Locate the cell with the specified text and output its [x, y] center coordinate. 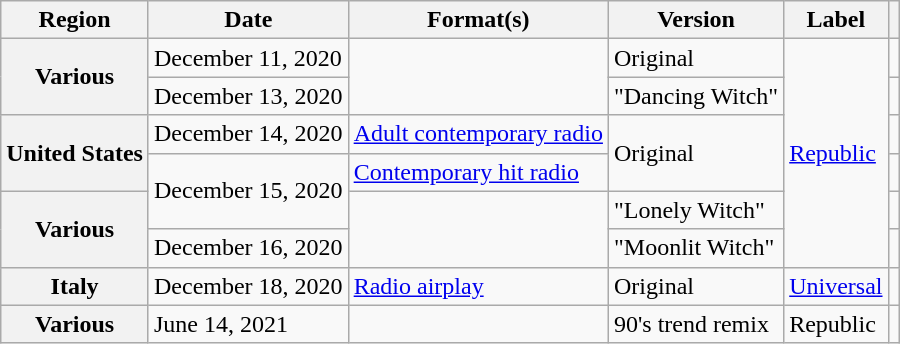
Format(s) [478, 20]
Label [836, 20]
December 16, 2020 [248, 248]
June 14, 2021 [248, 324]
"Dancing Witch" [696, 96]
Contemporary hit radio [478, 172]
"Moonlit Witch" [696, 248]
December 11, 2020 [248, 58]
Date [248, 20]
Version [696, 20]
December 15, 2020 [248, 191]
United States [75, 153]
December 13, 2020 [248, 96]
Universal [836, 286]
December 18, 2020 [248, 286]
90's trend remix [696, 324]
Italy [75, 286]
Region [75, 20]
December 14, 2020 [248, 134]
Adult contemporary radio [478, 134]
"Lonely Witch" [696, 210]
Radio airplay [478, 286]
